From the cell containing the given text, extract its center point as [X, Y] coordinate. 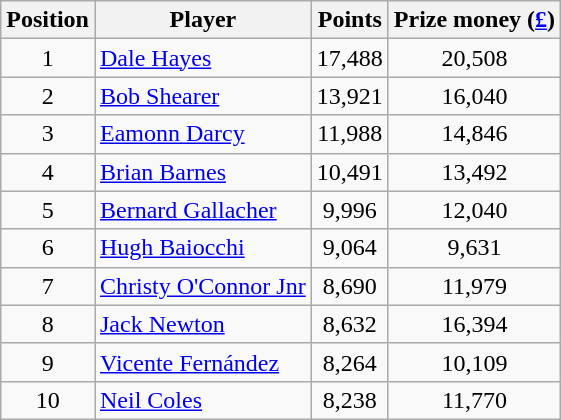
7 [48, 286]
8,264 [350, 362]
9 [48, 362]
9,631 [474, 248]
Dale Hayes [202, 58]
2 [48, 96]
Christy O'Connor Jnr [202, 286]
Jack Newton [202, 324]
6 [48, 248]
Position [48, 20]
16,394 [474, 324]
Prize money (£) [474, 20]
Points [350, 20]
20,508 [474, 58]
8,690 [350, 286]
Player [202, 20]
13,921 [350, 96]
Hugh Baiocchi [202, 248]
10,109 [474, 362]
14,846 [474, 134]
4 [48, 172]
11,988 [350, 134]
Brian Barnes [202, 172]
10 [48, 400]
8 [48, 324]
9,064 [350, 248]
Vicente Fernández [202, 362]
16,040 [474, 96]
8,238 [350, 400]
8,632 [350, 324]
10,491 [350, 172]
1 [48, 58]
17,488 [350, 58]
12,040 [474, 210]
Bob Shearer [202, 96]
9,996 [350, 210]
Neil Coles [202, 400]
13,492 [474, 172]
Bernard Gallacher [202, 210]
3 [48, 134]
Eamonn Darcy [202, 134]
5 [48, 210]
11,770 [474, 400]
11,979 [474, 286]
